Output the (X, Y) coordinate of the center of the cell containing the given text.  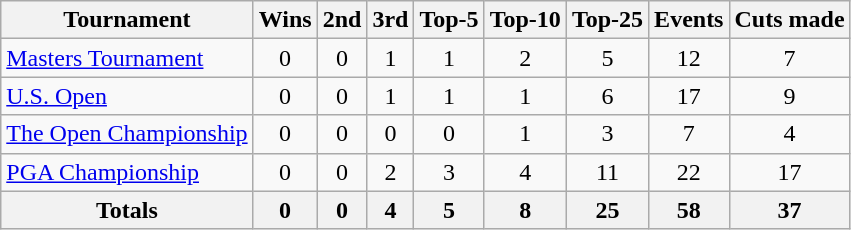
11 (607, 172)
Cuts made (790, 20)
Top-5 (449, 20)
12 (689, 58)
Top-25 (607, 20)
2nd (342, 20)
9 (790, 96)
Masters Tournament (127, 58)
PGA Championship (127, 172)
U.S. Open (127, 96)
6 (607, 96)
25 (607, 210)
58 (689, 210)
37 (790, 210)
3rd (390, 20)
Top-10 (525, 20)
Events (689, 20)
8 (525, 210)
Wins (285, 20)
The Open Championship (127, 134)
Totals (127, 210)
22 (689, 172)
Tournament (127, 20)
